For the text-containing cell, return its midpoint in (X, Y) coordinate format. 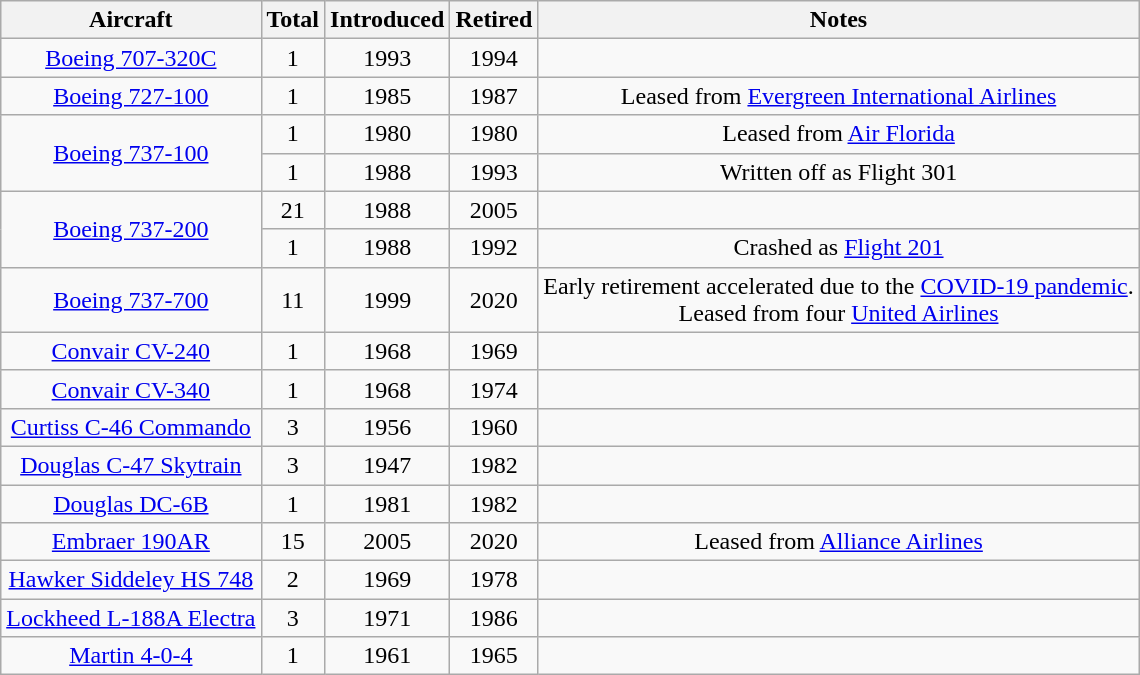
1960 (494, 427)
1947 (388, 465)
Convair CV-240 (131, 351)
Lockheed L-188A Electra (131, 618)
Written off as Flight 301 (838, 172)
1971 (388, 618)
1978 (494, 580)
11 (293, 300)
1974 (494, 389)
1994 (494, 58)
1956 (388, 427)
Leased from Air Florida (838, 134)
2 (293, 580)
1986 (494, 618)
Aircraft (131, 20)
1961 (388, 656)
Curtiss C-46 Commando (131, 427)
Douglas DC-6B (131, 503)
1999 (388, 300)
Boeing 707-320C (131, 58)
Crashed as Flight 201 (838, 248)
1985 (388, 96)
Total (293, 20)
Leased from Evergreen International Airlines (838, 96)
15 (293, 542)
Retired (494, 20)
Boeing 737-100 (131, 153)
Embraer 190AR (131, 542)
Notes (838, 20)
Early retirement accelerated due to the COVID-19 pandemic.Leased from four United Airlines (838, 300)
1965 (494, 656)
1981 (388, 503)
Leased from Alliance Airlines (838, 542)
21 (293, 210)
Introduced (388, 20)
1987 (494, 96)
Hawker Siddeley HS 748 (131, 580)
Boeing 737-700 (131, 300)
1992 (494, 248)
Martin 4-0-4 (131, 656)
Convair CV-340 (131, 389)
Douglas C-47 Skytrain (131, 465)
Boeing 737-200 (131, 229)
Boeing 727-100 (131, 96)
